Locate the cell with the specified text and output its (x, y) center coordinate. 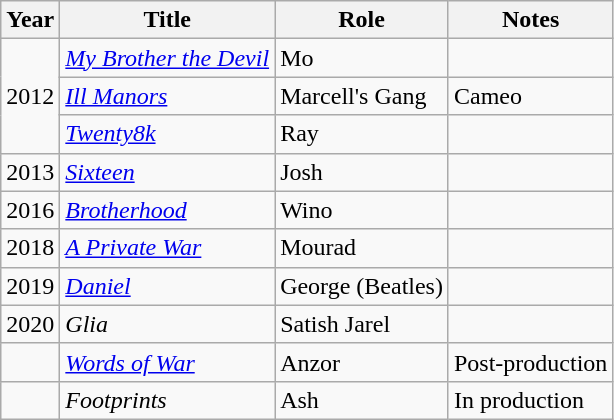
Notes (530, 20)
Brotherhood (168, 210)
Wino (362, 210)
Role (362, 20)
George (Beatles) (362, 286)
Glia (168, 324)
2013 (30, 172)
2016 (30, 210)
Mourad (362, 248)
Twenty8k (168, 134)
2012 (30, 96)
Satish Jarel (362, 324)
Mo (362, 58)
Words of War (168, 362)
Josh (362, 172)
Cameo (530, 96)
My Brother the Devil (168, 58)
In production (530, 400)
2020 (30, 324)
2018 (30, 248)
Footprints (168, 400)
Sixteen (168, 172)
Anzor (362, 362)
Post-production (530, 362)
Title (168, 20)
Daniel (168, 286)
Year (30, 20)
A Private War (168, 248)
2019 (30, 286)
Ill Manors (168, 96)
Marcell's Gang (362, 96)
Ray (362, 134)
Ash (362, 400)
